Scan for the cell matching the given text and deliver its [x, y] coordinate at center. 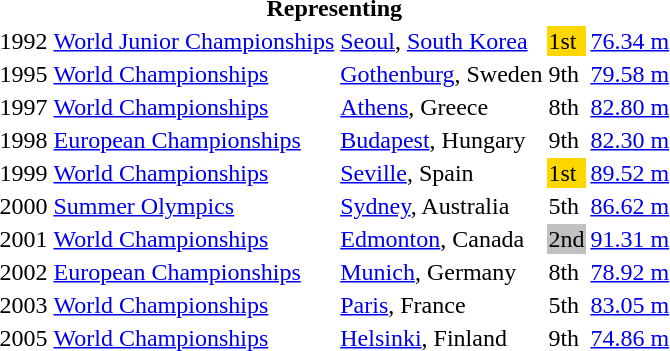
Munich, Germany [442, 272]
Paris, France [442, 305]
Seville, Spain [442, 173]
2nd [566, 239]
World Junior Championships [194, 41]
Budapest, Hungary [442, 140]
Athens, Greece [442, 107]
Gothenburg, Sweden [442, 74]
Sydney, Australia [442, 206]
Summer Olympics [194, 206]
Seoul, South Korea [442, 41]
Edmonton, Canada [442, 239]
